Search for the cell housing the specified text and yield its [X, Y] center coordinate. 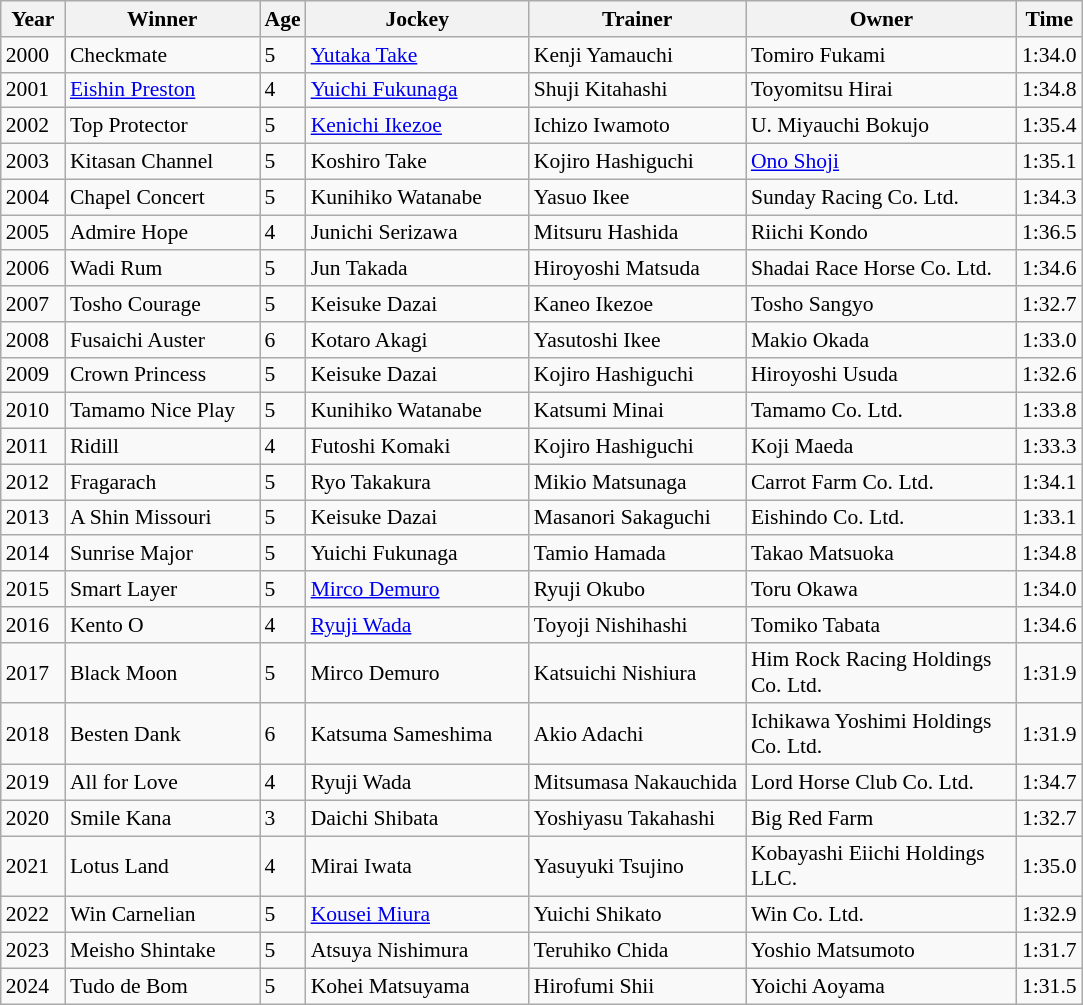
2001 [33, 90]
Smart Layer [162, 589]
Toyoji Nishihashi [638, 625]
Riichi Kondo [882, 233]
Tosho Courage [162, 304]
1:33.1 [1050, 518]
Yoichi Aoyama [882, 986]
Smile Kana [162, 818]
Yoshio Matsumoto [882, 951]
2022 [33, 915]
Eishindo Co. Ltd. [882, 518]
2008 [33, 340]
Hiroyoshi Matsuda [638, 269]
Futoshi Komaki [418, 447]
Him Rock Racing Holdings Co. Ltd. [882, 672]
2024 [33, 986]
1:32.6 [1050, 375]
Crown Princess [162, 375]
2002 [33, 126]
Chapel Concert [162, 197]
Koji Maeda [882, 447]
2006 [33, 269]
1:35.1 [1050, 162]
1:31.7 [1050, 951]
Kaneo Ikezoe [638, 304]
1:34.1 [1050, 482]
Makio Okada [882, 340]
1:35.4 [1050, 126]
2017 [33, 672]
Jun Takada [418, 269]
Kobayashi Eiichi Holdings LLC. [882, 866]
Teruhiko Chida [638, 951]
2012 [33, 482]
Ono Shoji [882, 162]
Mirai Iwata [418, 866]
Kenji Yamauchi [638, 55]
Ichizo Iwamoto [638, 126]
Ryuji Okubo [638, 589]
3 [283, 818]
Ichikawa Yoshimi Holdings Co. Ltd. [882, 734]
Daichi Shibata [418, 818]
Winner [162, 19]
Lotus Land [162, 866]
Time [1050, 19]
1:33.0 [1050, 340]
Tomiko Tabata [882, 625]
Owner [882, 19]
Checkmate [162, 55]
Kento O [162, 625]
Masanori Sakaguchi [638, 518]
2014 [33, 554]
2011 [33, 447]
2019 [33, 783]
Shuji Kitahashi [638, 90]
Sunday Racing Co. Ltd. [882, 197]
Tamio Hamada [638, 554]
Kohei Matsuyama [418, 986]
2005 [33, 233]
Yasuyuki Tsujino [638, 866]
Shadai Race Horse Co. Ltd. [882, 269]
Ryo Takakura [418, 482]
Hirofumi Shii [638, 986]
Yasutoshi Ikee [638, 340]
2007 [33, 304]
Yutaka Take [418, 55]
2023 [33, 951]
2010 [33, 411]
2009 [33, 375]
Fusaichi Auster [162, 340]
Yasuo Ikee [638, 197]
Admire Hope [162, 233]
Lord Horse Club Co. Ltd. [882, 783]
1:34.3 [1050, 197]
Trainer [638, 19]
Carrot Farm Co. Ltd. [882, 482]
1:32.9 [1050, 915]
2020 [33, 818]
Mitsuru Hashida [638, 233]
Akio Adachi [638, 734]
Age [283, 19]
2003 [33, 162]
Mitsumasa Nakauchida [638, 783]
2015 [33, 589]
2016 [33, 625]
Atsuya Nishimura [418, 951]
Win Co. Ltd. [882, 915]
Sunrise Major [162, 554]
Tamamo Nice Play [162, 411]
Mikio Matsunaga [638, 482]
Tudo de Bom [162, 986]
U. Miyauchi Bokujo [882, 126]
2004 [33, 197]
Yoshiyasu Takahashi [638, 818]
Koshiro Take [418, 162]
Tosho Sangyo [882, 304]
Tamamo Co. Ltd. [882, 411]
2000 [33, 55]
1:35.0 [1050, 866]
Win Carnelian [162, 915]
Fragarach [162, 482]
Toyomitsu Hirai [882, 90]
Meisho Shintake [162, 951]
Katsuichi Nishiura [638, 672]
1:33.3 [1050, 447]
Black Moon [162, 672]
Kenichi Ikezoe [418, 126]
1:34.7 [1050, 783]
Ridill [162, 447]
Jockey [418, 19]
Year [33, 19]
Takao Matsuoka [882, 554]
Hiroyoshi Usuda [882, 375]
Top Protector [162, 126]
2021 [33, 866]
Besten Dank [162, 734]
Katsumi Minai [638, 411]
Yuichi Shikato [638, 915]
Kotaro Akagi [418, 340]
1:33.8 [1050, 411]
Kitasan Channel [162, 162]
Eishin Preston [162, 90]
Wadi Rum [162, 269]
Big Red Farm [882, 818]
Junichi Serizawa [418, 233]
1:36.5 [1050, 233]
2013 [33, 518]
Katsuma Sameshima [418, 734]
A Shin Missouri [162, 518]
Kousei Miura [418, 915]
Tomiro Fukami [882, 55]
Toru Okawa [882, 589]
1:31.5 [1050, 986]
All for Love [162, 783]
2018 [33, 734]
